Capture the cell that displays the provided text and extract its (X, Y) central coordinate. 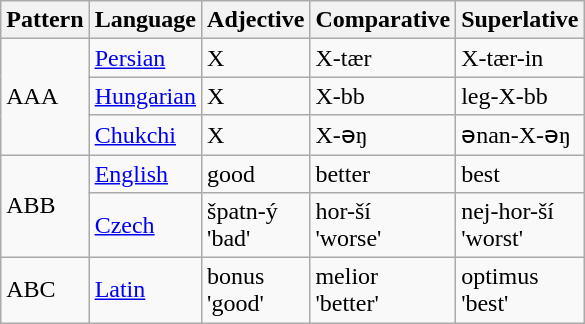
ənan-X-əŋ (520, 135)
X-bb (383, 96)
melior'better' (383, 290)
Persian (145, 58)
Hungarian (145, 96)
Comparative (383, 20)
špatn-ý'bad' (256, 226)
Superlative (520, 20)
Language (145, 20)
Czech (145, 226)
ABB (45, 206)
optimus'best' (520, 290)
X-tær (383, 58)
leg-X-bb (520, 96)
good (256, 173)
hor-ší'worse' (383, 226)
ABC (45, 290)
bonus'good' (256, 290)
Latin (145, 290)
best (520, 173)
nej-hor-ší'worst' (520, 226)
X-əŋ (383, 135)
Chukchi (145, 135)
Pattern (45, 20)
English (145, 173)
better (383, 173)
Adjective (256, 20)
AAA (45, 97)
X-tær-in (520, 58)
